For the text-containing cell, return its midpoint in [X, Y] coordinate format. 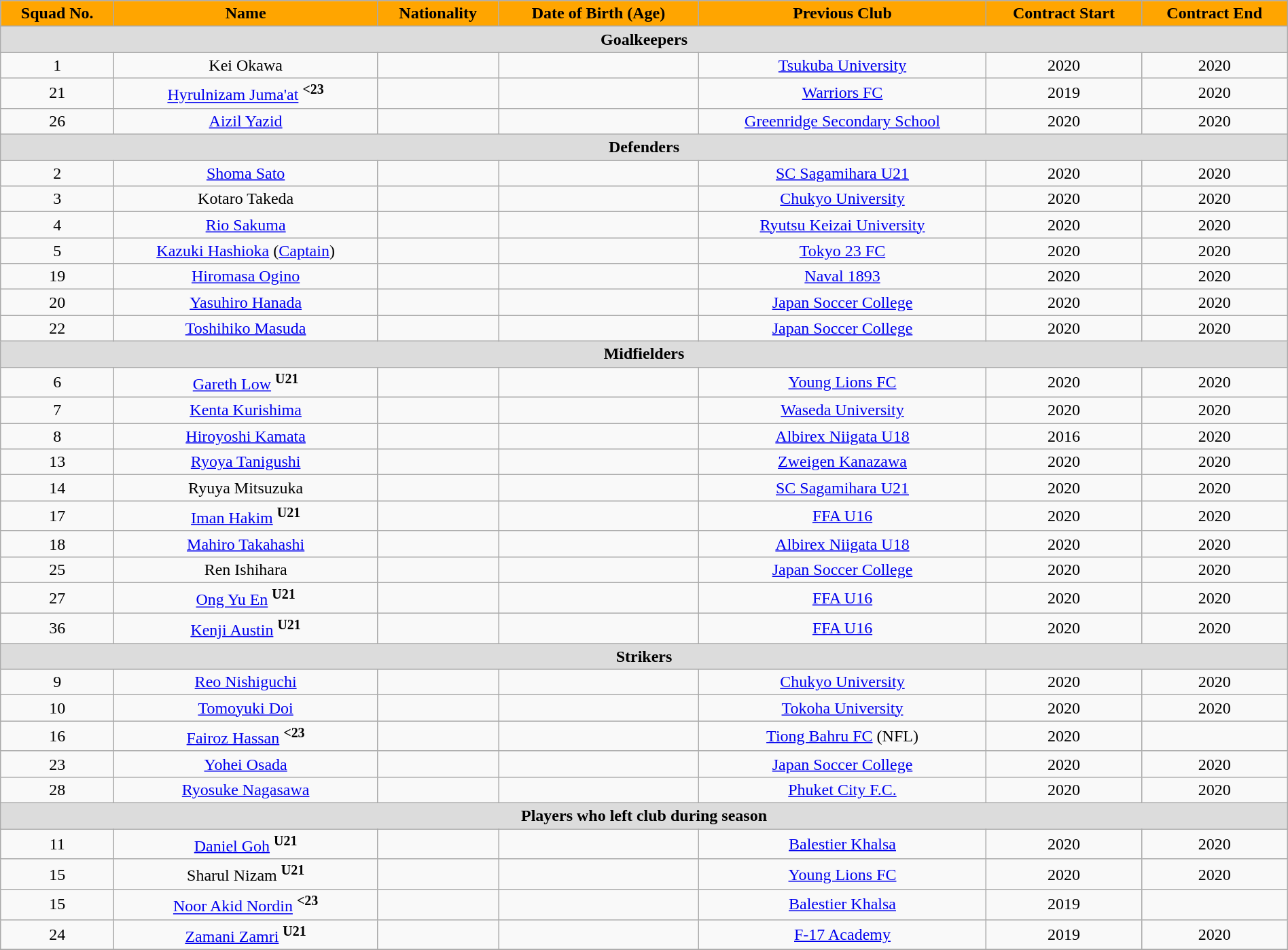
Contract End [1215, 14]
Tsukuba University [842, 65]
Reo Nishiguchi [246, 682]
Kenji Austin U21 [246, 628]
Yasuhiro Hanada [246, 302]
10 [57, 708]
21 [57, 94]
14 [57, 488]
23 [57, 764]
20 [57, 302]
Daniel Goh U21 [246, 844]
Mahiro Takahashi [246, 544]
Fairoz Hassan <23 [246, 737]
Players who left club during season [644, 816]
Yohei Osada [246, 764]
Tokoha University [842, 708]
Kenta Kurishima [246, 410]
Tiong Bahru FC (NFL) [842, 737]
Name [246, 14]
9 [57, 682]
25 [57, 570]
Tokyo 23 FC [842, 251]
Hyrulnizam Juma'at <23 [246, 94]
Previous Club [842, 14]
Defenders [644, 147]
Nationality [438, 14]
Ryuya Mitsuzuka [246, 488]
Goalkeepers [644, 39]
36 [57, 628]
Zweigen Kanazawa [842, 462]
Ryoya Tanigushi [246, 462]
Kotaro Takeda [246, 199]
Hiromasa Ogino [246, 277]
24 [57, 935]
Noor Akid Nordin <23 [246, 905]
Kazuki Hashioka (Captain) [246, 251]
Phuket City F.C. [842, 790]
Toshihiko Masuda [246, 328]
Aizil Yazid [246, 121]
4 [57, 225]
13 [57, 462]
1 [57, 65]
2016 [1064, 436]
18 [57, 544]
19 [57, 277]
3 [57, 199]
Squad No. [57, 14]
Strikers [644, 656]
Warriors FC [842, 94]
26 [57, 121]
7 [57, 410]
2 [57, 173]
Ong Yu En U21 [246, 598]
Tomoyuki Doi [246, 708]
Midfielders [644, 354]
Naval 1893 [842, 277]
Ryosuke Nagasawa [246, 790]
Sharul Nizam U21 [246, 874]
Ryutsu Keizai University [842, 225]
F-17 Academy [842, 935]
Hiroyoshi Kamata [246, 436]
28 [57, 790]
Zamani Zamri U21 [246, 935]
Greenridge Secondary School [842, 121]
Date of Birth (Age) [598, 14]
Ren Ishihara [246, 570]
8 [57, 436]
17 [57, 516]
Waseda University [842, 410]
27 [57, 598]
Contract Start [1064, 14]
Iman Hakim U21 [246, 516]
Shoma Sato [246, 173]
Kei Okawa [246, 65]
6 [57, 382]
11 [57, 844]
22 [57, 328]
16 [57, 737]
Gareth Low U21 [246, 382]
5 [57, 251]
Rio Sakuma [246, 225]
